Return (X, Y) of the center of cell containing provided text 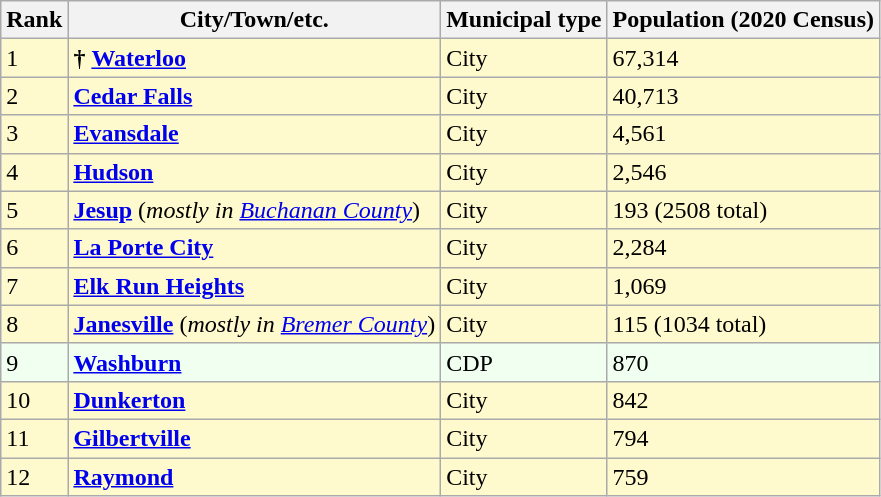
870 (743, 362)
40,713 (743, 96)
7 (34, 286)
Gilbertville (254, 438)
Elk Run Heights (254, 286)
759 (743, 477)
115 (1034 total) (743, 324)
2 (34, 96)
794 (743, 438)
10 (34, 400)
Hudson (254, 172)
Population (2020 Census) (743, 20)
Jesup (mostly in Buchanan County) (254, 210)
12 (34, 477)
5 (34, 210)
67,314 (743, 58)
Janesville (mostly in Bremer County) (254, 324)
2,284 (743, 248)
Municipal type (524, 20)
6 (34, 248)
† Waterloo (254, 58)
3 (34, 134)
2,546 (743, 172)
4 (34, 172)
1,069 (743, 286)
Raymond (254, 477)
Washburn (254, 362)
Evansdale (254, 134)
9 (34, 362)
1 (34, 58)
La Porte City (254, 248)
8 (34, 324)
Cedar Falls (254, 96)
CDP (524, 362)
842 (743, 400)
193 (2508 total) (743, 210)
Rank (34, 20)
Dunkerton (254, 400)
11 (34, 438)
City/Town/etc. (254, 20)
4,561 (743, 134)
